Capture the cell that displays the provided text and extract its (x, y) central coordinate. 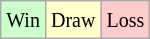
Draw (72, 20)
Loss (126, 20)
Win (24, 20)
